From the cell containing the given text, extract its center point as (x, y) coordinate. 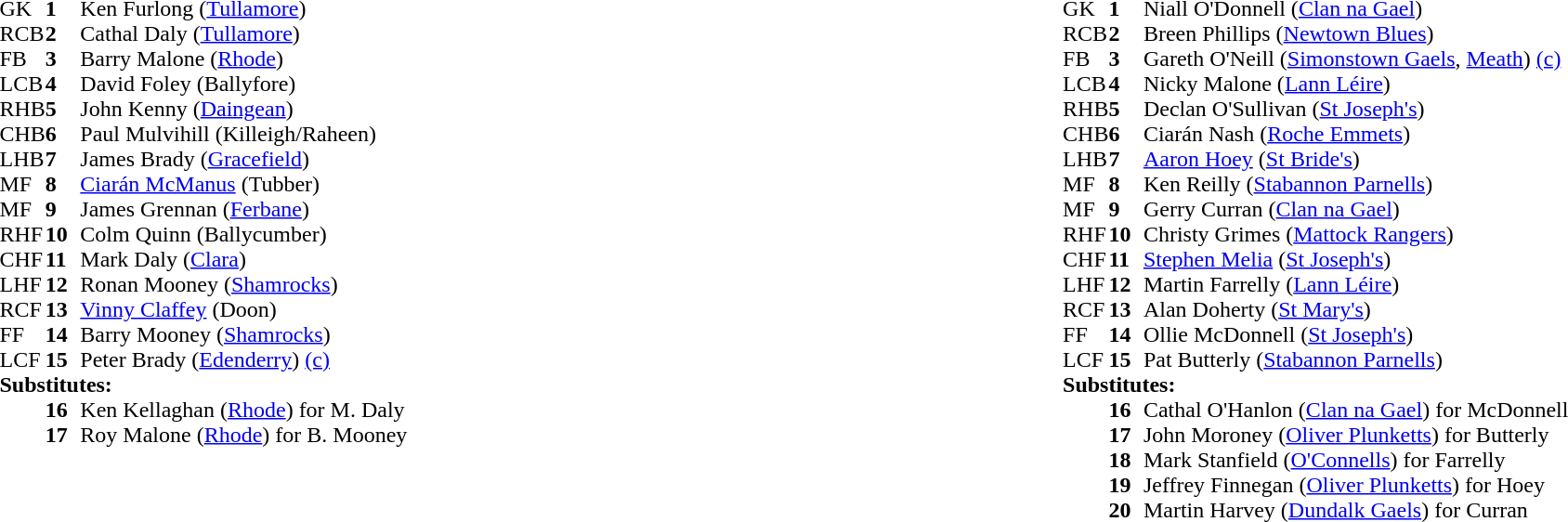
Ciarán McManus (Tubber) (243, 184)
Vinny Claffey (Doon) (243, 310)
Roy Malone (Rhode) for B. Mooney (243, 435)
Ronan Mooney (Shamrocks) (243, 284)
David Foley (Ballyfore) (243, 84)
Ken Kellaghan (Rhode) for M. Daly (243, 411)
Colm Quinn (Ballycumber) (243, 234)
Peter Brady (Edenderry) (c) (243, 360)
18 (1126, 461)
Cathal Daly (Tullamore) (243, 33)
19 (1126, 485)
James Grennan (Ferbane) (243, 210)
Barry Malone (Rhode) (243, 59)
Paul Mulvihill (Killeigh/Raheen) (243, 134)
John Kenny (Daingean) (243, 110)
Barry Mooney (Shamrocks) (243, 334)
James Brady (Gracefield) (243, 160)
Mark Daly (Clara) (243, 260)
